Capture the cell that displays the provided text and extract its (x, y) central coordinate. 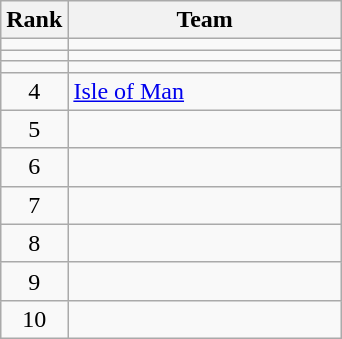
7 (34, 205)
6 (34, 167)
Team (205, 20)
Isle of Man (205, 91)
8 (34, 243)
4 (34, 91)
9 (34, 281)
5 (34, 129)
Rank (34, 20)
10 (34, 319)
